From the cell containing the given text, extract its center point as [x, y] coordinate. 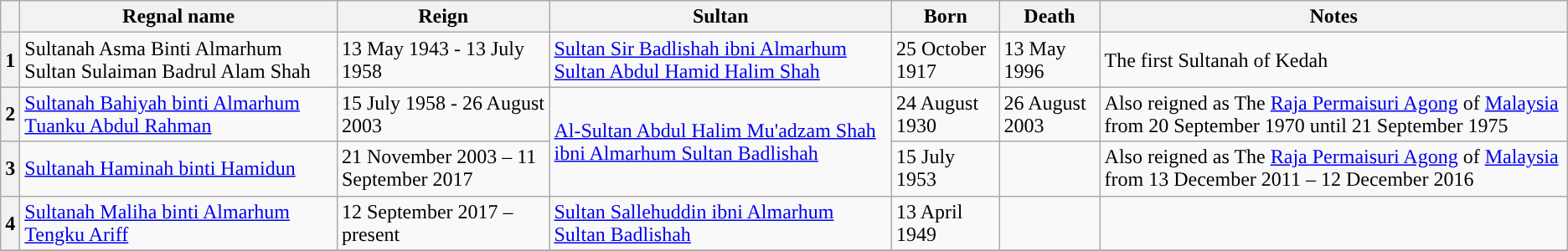
Al-Sultan Abdul Halim Mu'adzam Shah ibni Almarhum Sultan Badlishah [720, 141]
Regnal name [179, 17]
Sultan [720, 17]
Death [1050, 17]
Sultan Sir Badlishah ibni Almarhum Sultan Abdul Hamid Halim Shah [720, 60]
3 [10, 169]
Also reigned as The Raja Permaisuri Agong of Malaysia from 13 December 2011 – 12 December 2016 [1333, 169]
The first Sultanah of Kedah [1333, 60]
13 May 1996 [1050, 60]
13 April 1949 [946, 223]
Sultan Sallehuddin ibni Almarhum Sultan Badlishah [720, 223]
4 [10, 223]
2 [10, 114]
Sultanah Haminah binti Hamidun [179, 169]
Also reigned as The Raja Permaisuri Agong of Malaysia from 20 September 1970 until 21 September 1975 [1333, 114]
Notes [1333, 17]
Born [946, 17]
Sultanah Asma Binti Almarhum Sultan Sulaiman Badrul Alam Shah [179, 60]
15 July 1953 [946, 169]
12 September 2017 – present [443, 223]
Reign [443, 17]
13 May 1943 - 13 July 1958 [443, 60]
25 October 1917 [946, 60]
Sultanah Bahiyah binti Almarhum Tuanku Abdul Rahman [179, 114]
Sultanah Maliha binti Almarhum Tengku Ariff [179, 223]
15 July 1958 - 26 August 2003 [443, 114]
21 November 2003 – 11 September 2017 [443, 169]
26 August 2003 [1050, 114]
1 [10, 60]
24 August 1930 [946, 114]
